Determine the (x, y) coordinate at the center of the cell enclosing the given text.  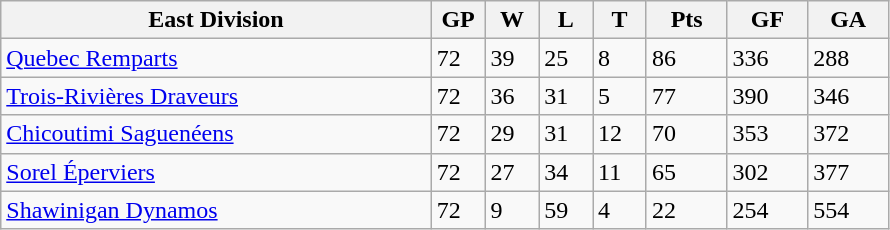
377 (848, 172)
254 (768, 210)
86 (686, 58)
27 (512, 172)
5 (620, 96)
Sorel Éperviers (216, 172)
Trois-Rivières Draveurs (216, 96)
Shawinigan Dynamos (216, 210)
36 (512, 96)
12 (620, 134)
Chicoutimi Saguenéens (216, 134)
4 (620, 210)
353 (768, 134)
29 (512, 134)
GA (848, 20)
65 (686, 172)
25 (566, 58)
77 (686, 96)
372 (848, 134)
East Division (216, 20)
GF (768, 20)
L (566, 20)
8 (620, 58)
22 (686, 210)
288 (848, 58)
346 (848, 96)
Quebec Remparts (216, 58)
302 (768, 172)
Pts (686, 20)
11 (620, 172)
554 (848, 210)
T (620, 20)
39 (512, 58)
GP (458, 20)
59 (566, 210)
34 (566, 172)
W (512, 20)
390 (768, 96)
70 (686, 134)
336 (768, 58)
9 (512, 210)
